Detect which cell encompasses the target text, then output its [x, y] center coordinate. 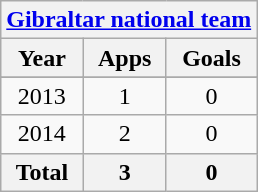
2 [124, 134]
Year [42, 58]
2014 [42, 134]
Total [42, 172]
Apps [124, 58]
Gibraltar national team [129, 20]
Goals [211, 58]
3 [124, 172]
2013 [42, 96]
1 [124, 96]
